Output the [x, y] coordinate of the center of the cell containing the given text.  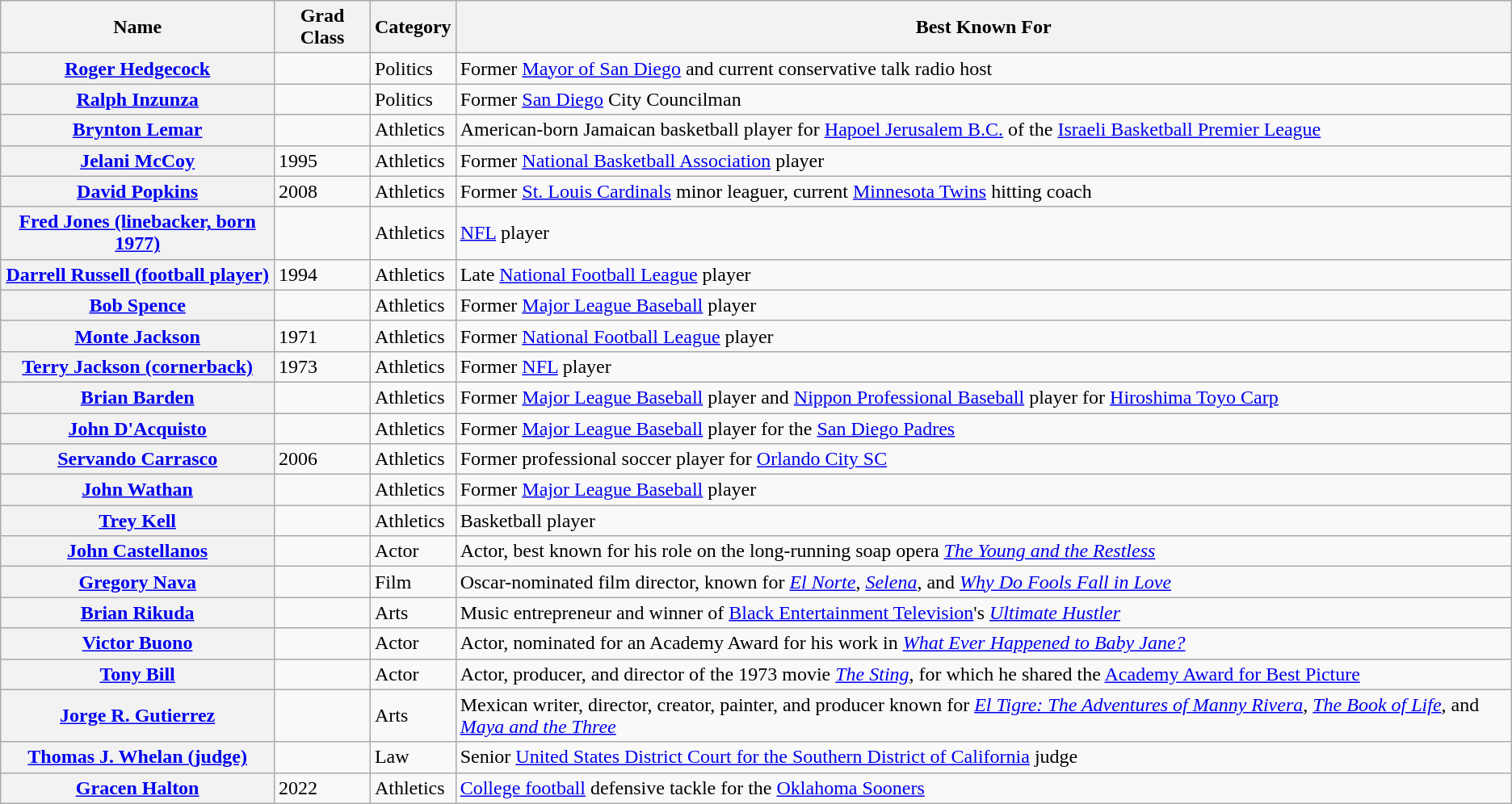
Former St. Louis Cardinals minor leaguer, current Minnesota Twins hitting coach [984, 191]
Tony Bill [137, 674]
Former Mayor of San Diego and current conservative talk radio host [984, 69]
Grad Class [323, 27]
Jorge R. Gutierrez [137, 715]
Gregory Nava [137, 582]
Former San Diego City Councilman [984, 99]
Actor, best known for his role on the long-running soap opera The Young and the Restless [984, 551]
Category [413, 27]
Brynton Lemar [137, 130]
Former Major League Baseball player and Nippon Professional Baseball player for Hiroshima Toyo Carp [984, 397]
Darrell Russell (football player) [137, 274]
Ralph Inzunza [137, 99]
John D'Acquisto [137, 429]
Senior United States District Court for the Southern District of California judge [984, 757]
David Popkins [137, 191]
Late National Football League player [984, 274]
2008 [323, 191]
Former professional soccer player for Orlando City SC [984, 459]
Trey Kell [137, 521]
2022 [323, 788]
1971 [323, 336]
Monte Jackson [137, 336]
Former National Basketball Association player [984, 161]
Roger Hedgecock [137, 69]
Actor, nominated for an Academy Award for his work in What Ever Happened to Baby Jane? [984, 643]
Former NFL player [984, 366]
1994 [323, 274]
Name [137, 27]
Bob Spence [137, 305]
Law [413, 757]
American-born Jamaican basketball player for Hapoel Jerusalem B.C. of the Israeli Basketball Premier League [984, 130]
Music entrepreneur and winner of Black Entertainment Television's Ultimate Hustler [984, 613]
Thomas J. Whelan (judge) [137, 757]
Fred Jones (linebacker, born 1977) [137, 232]
Victor Buono [137, 643]
College football defensive tackle for the Oklahoma Sooners [984, 788]
John Wathan [137, 490]
Film [413, 582]
Gracen Halton [137, 788]
Servando Carrasco [137, 459]
Brian Rikuda [137, 613]
2006 [323, 459]
Former Major League Baseball player for the San Diego Padres [984, 429]
Terry Jackson (cornerback) [137, 366]
NFL player [984, 232]
Best Known For [984, 27]
Basketball player [984, 521]
1973 [323, 366]
John Castellanos [137, 551]
Actor, producer, and director of the 1973 movie The Sting, for which he shared the Academy Award for Best Picture [984, 674]
Oscar-nominated film director, known for El Norte, Selena, and Why Do Fools Fall in Love [984, 582]
1995 [323, 161]
Former National Football League player [984, 336]
Brian Barden [137, 397]
Jelani McCoy [137, 161]
Mexican writer, director, creator, painter, and producer known for El Tigre: The Adventures of Manny Rivera, The Book of Life, and Maya and the Three [984, 715]
